Provide the [X, Y] coordinate of the cell's center where the given text is located.  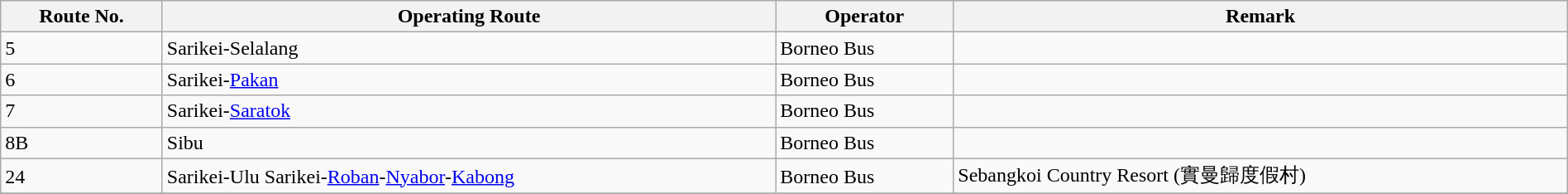
8B [82, 143]
Operator [865, 17]
Sarikei-Saratok [468, 111]
Remark [1260, 17]
Sarikei-Pakan [468, 80]
Sarikei-Selalang [468, 48]
24 [82, 176]
Route No. [82, 17]
7 [82, 111]
Sebangkoi Country Resort (實曼歸度假村) [1260, 176]
6 [82, 80]
Sibu [468, 143]
Operating Route [468, 17]
Sarikei-Ulu Sarikei-Roban-Nyabor-Kabong [468, 176]
5 [82, 48]
